Capture the cell that displays the provided text and extract its (X, Y) central coordinate. 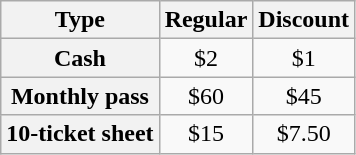
$2 (206, 58)
Type (80, 20)
Discount (304, 20)
Cash (80, 58)
$1 (304, 58)
Regular (206, 20)
$60 (206, 96)
$15 (206, 134)
$45 (304, 96)
Monthly pass (80, 96)
$7.50 (304, 134)
10-ticket sheet (80, 134)
